Determine the [X, Y] coordinate at the center of the cell enclosing the given text.  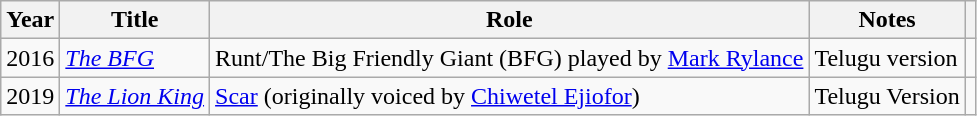
Telugu Version [887, 96]
The Lion King [135, 96]
Role [510, 20]
2016 [30, 58]
Telugu version [887, 58]
Notes [887, 20]
The BFG [135, 58]
Runt/The Big Friendly Giant (BFG) played by Mark Rylance [510, 58]
2019 [30, 96]
Scar (originally voiced by Chiwetel Ejiofor) [510, 96]
Year [30, 20]
Title [135, 20]
